Output the [X, Y] coordinate of the center of the cell containing the given text.  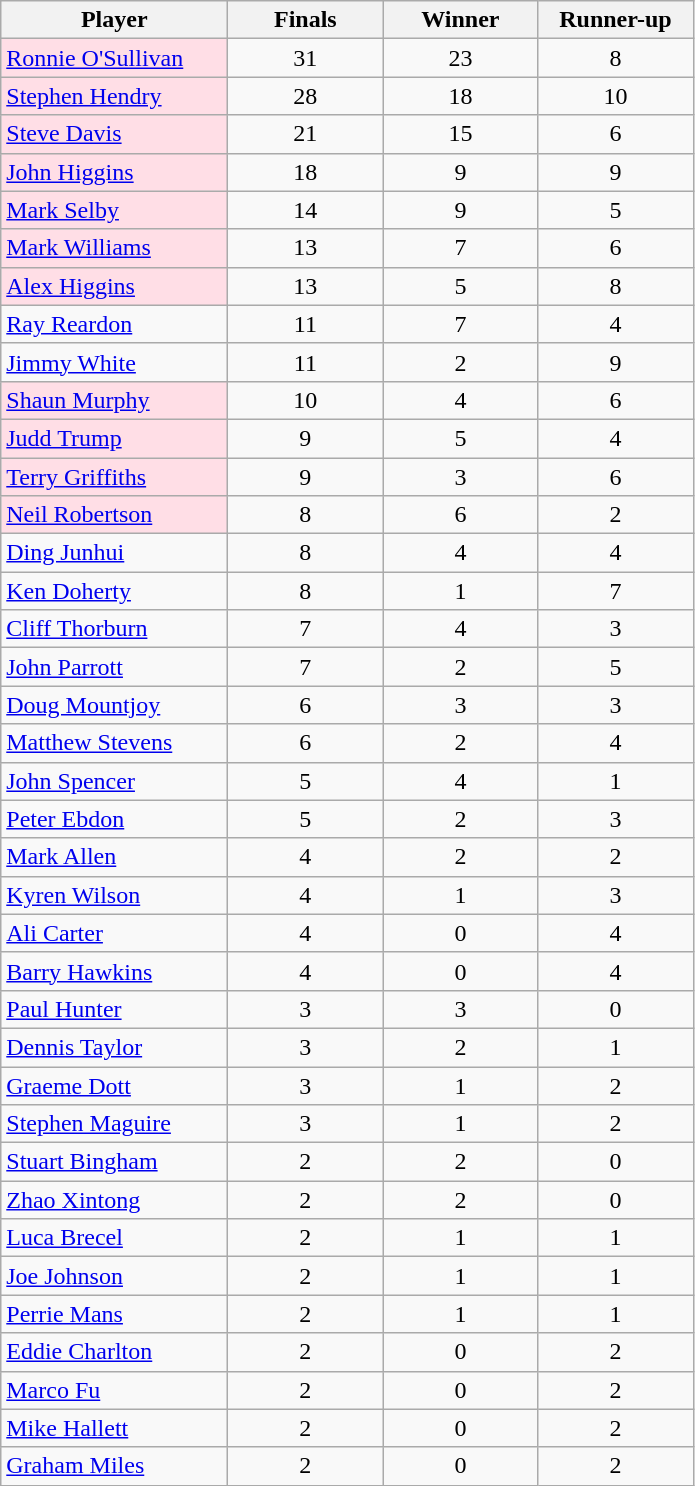
Stephen Hendry [114, 96]
Player [114, 20]
Peter Ebdon [114, 819]
Steve Davis [114, 134]
31 [306, 58]
Cliff Thorburn [114, 629]
Matthew Stevens [114, 743]
Jimmy White [114, 362]
Ali Carter [114, 933]
Ken Doherty [114, 591]
15 [460, 134]
Luca Brecel [114, 1238]
Mike Hallett [114, 1428]
Neil Robertson [114, 515]
Runner-up [616, 20]
Terry Griffiths [114, 477]
23 [460, 58]
John Parrott [114, 667]
Alex Higgins [114, 286]
Mark Selby [114, 210]
John Higgins [114, 172]
21 [306, 134]
Finals [306, 20]
Judd Trump [114, 438]
Shaun Murphy [114, 400]
Perrie Mans [114, 1314]
Kyren Wilson [114, 895]
Graham Miles [114, 1466]
Marco Fu [114, 1390]
Mark Allen [114, 857]
Winner [460, 20]
Graeme Dott [114, 1085]
14 [306, 210]
Joe Johnson [114, 1276]
Barry Hawkins [114, 971]
John Spencer [114, 781]
Zhao Xintong [114, 1200]
Ray Reardon [114, 324]
Dennis Taylor [114, 1047]
Ding Junhui [114, 553]
Doug Mountjoy [114, 705]
Mark Williams [114, 248]
Stephen Maguire [114, 1124]
Eddie Charlton [114, 1352]
Stuart Bingham [114, 1162]
Ronnie O'Sullivan [114, 58]
28 [306, 96]
Paul Hunter [114, 1009]
